Determine the [X, Y] coordinate at the center of the cell enclosing the given text.  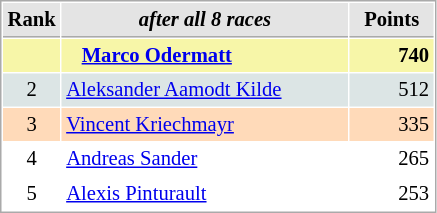
740 [392, 56]
5 [32, 194]
Points [392, 20]
2 [32, 90]
512 [392, 90]
253 [392, 194]
Andreas Sander [205, 158]
335 [392, 124]
4 [32, 158]
3 [32, 124]
Alexis Pinturault [205, 194]
Rank [32, 20]
after all 8 races [205, 20]
Marco Odermatt [205, 56]
265 [392, 158]
Aleksander Aamodt Kilde [205, 90]
Vincent Kriechmayr [205, 124]
